Extract the [X, Y] coordinate from the center of the cell holding the provided text.  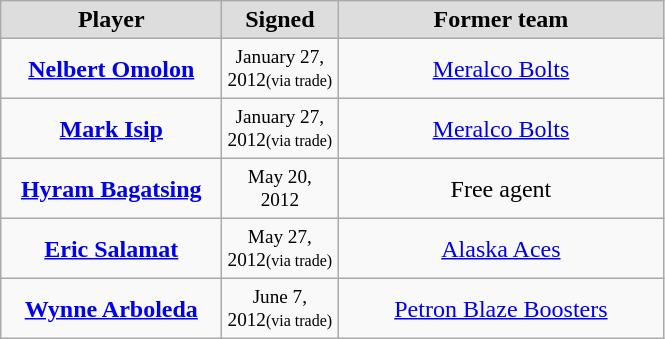
Signed [280, 20]
Mark Isip [112, 129]
Former team [501, 20]
Hyram Bagatsing [112, 189]
Nelbert Omolon [112, 69]
June 7, 2012(via trade) [280, 309]
May 27, 2012(via trade) [280, 249]
Eric Salamat [112, 249]
Wynne Arboleda [112, 309]
Player [112, 20]
Petron Blaze Boosters [501, 309]
Free agent [501, 189]
May 20, 2012 [280, 189]
Alaska Aces [501, 249]
